Return [x, y] of the center of cell containing provided text 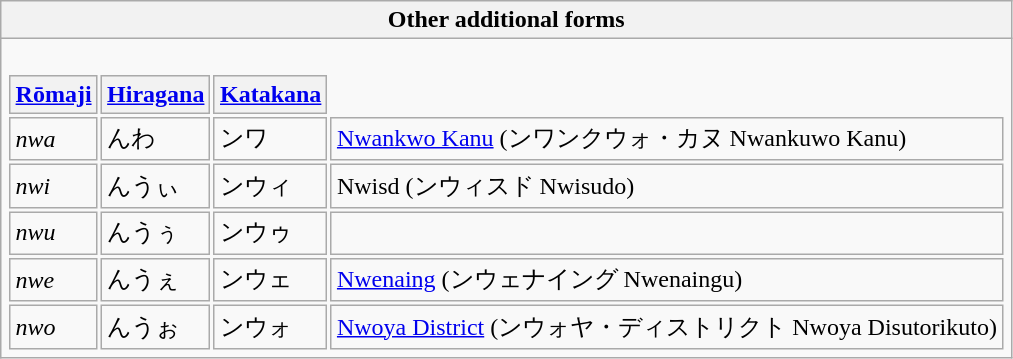
ンワ [271, 139]
んうぃ [156, 186]
Hiragana [156, 94]
nwo [54, 327]
Katakana [271, 94]
んわ [156, 139]
nwe [54, 280]
ンウォ [271, 327]
nwa [54, 139]
Nwankwo Kanu (ンワンクウォ・カヌ Nwankuwo Kanu) [668, 139]
Other additional forms [506, 20]
Nwenaing (ンウェナイング Nwenaingu) [668, 280]
んうぇ [156, 280]
Nwisd (ンウィスド Nwisudo) [668, 186]
Nwoya District (ンウォヤ・ディストリクト Nwoya Disutorikuto) [668, 327]
ンウゥ [271, 233]
nwi [54, 186]
んうぅ [156, 233]
んうぉ [156, 327]
nwu [54, 233]
Rōmaji [54, 94]
ンウェ [271, 280]
ンウィ [271, 186]
